Return [X, Y] of the center of cell containing provided text 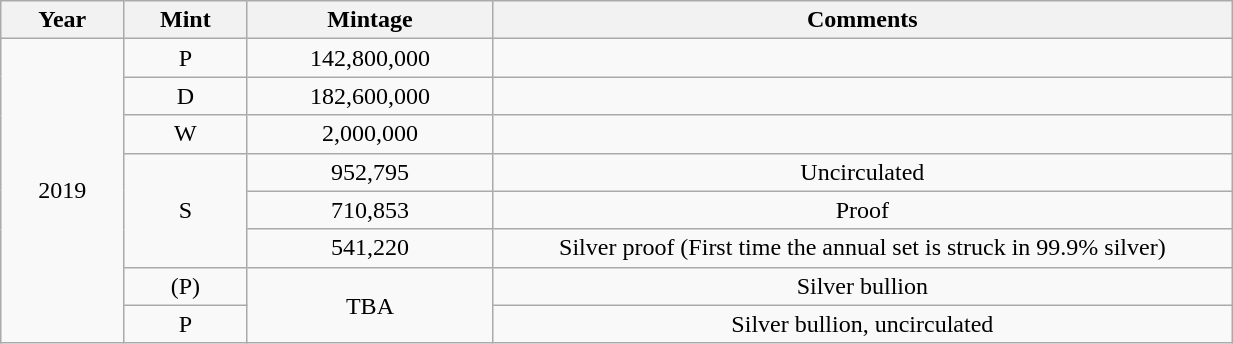
Silver bullion, uncirculated [862, 324]
Mintage [370, 20]
Silver bullion [862, 286]
Uncirculated [862, 172]
W [186, 134]
952,795 [370, 172]
Year [62, 20]
Proof [862, 210]
Mint [186, 20]
D [186, 96]
Silver proof (First time the annual set is struck in 99.9% silver) [862, 248]
142,800,000 [370, 58]
2019 [62, 191]
S [186, 210]
541,220 [370, 248]
182,600,000 [370, 96]
(P) [186, 286]
TBA [370, 305]
710,853 [370, 210]
2,000,000 [370, 134]
Comments [862, 20]
